Determine the [X, Y] coordinate at the center of the cell enclosing the given text.  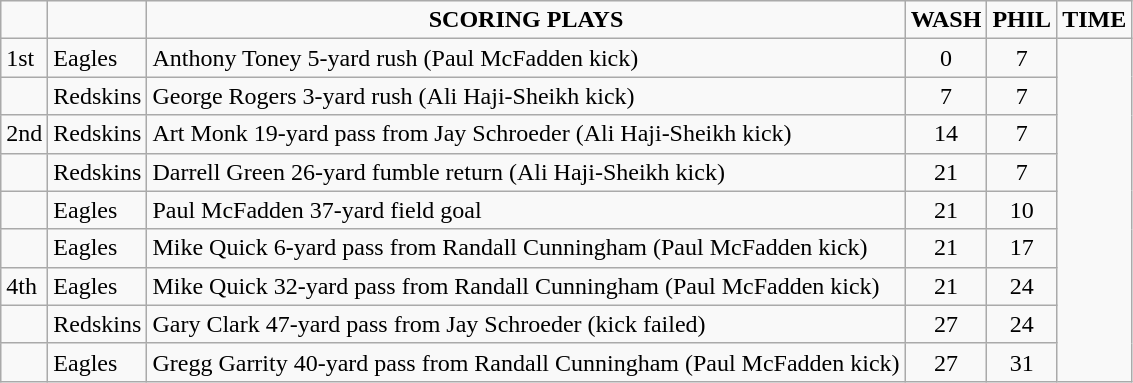
Art Monk 19-yard pass from Jay Schroeder (Ali Haji-Sheikh kick) [526, 134]
31 [1022, 362]
George Rogers 3-yard rush (Ali Haji-Sheikh kick) [526, 96]
14 [946, 134]
Paul McFadden 37-yard field goal [526, 210]
PHIL [1022, 20]
1st [24, 58]
4th [24, 286]
WASH [946, 20]
Darrell Green 26-yard fumble return (Ali Haji-Sheikh kick) [526, 172]
2nd [24, 134]
Gary Clark 47-yard pass from Jay Schroeder (kick failed) [526, 324]
SCORING PLAYS [526, 20]
Mike Quick 6-yard pass from Randall Cunningham (Paul McFadden kick) [526, 248]
Gregg Garrity 40-yard pass from Randall Cunningham (Paul McFadden kick) [526, 362]
Mike Quick 32-yard pass from Randall Cunningham (Paul McFadden kick) [526, 286]
0 [946, 58]
Anthony Toney 5-yard rush (Paul McFadden kick) [526, 58]
10 [1022, 210]
TIME [1094, 20]
17 [1022, 248]
